Pinpoint the cell where the given text exists, returning its [x, y] midpoint coordinate. 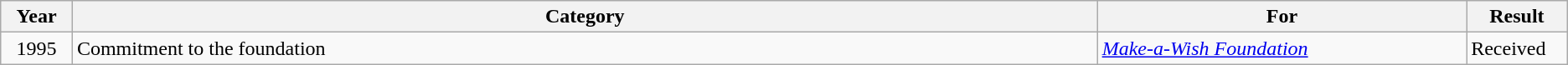
Received [1518, 48]
1995 [37, 48]
Commitment to the foundation [585, 48]
Category [585, 17]
Result [1518, 17]
For [1282, 17]
Make-a-Wish Foundation [1282, 48]
Year [37, 17]
